Output the (X, Y) coordinate of the center of the cell containing the given text.  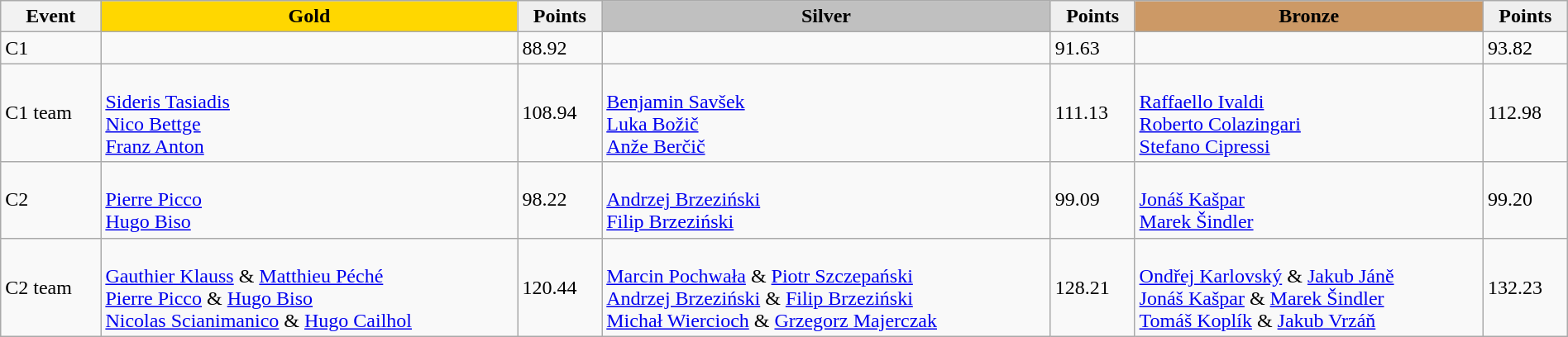
132.23 (1525, 287)
112.98 (1525, 112)
Bronze (1308, 17)
Jonáš KašparMarek Šindler (1308, 200)
Marcin Pochwała & Piotr SzczepańskiAndrzej Brzeziński & Filip BrzezińskiMichał Wiercioch & Grzegorz Majerczak (827, 287)
120.44 (560, 287)
99.09 (1092, 200)
C2 (51, 200)
Andrzej BrzezińskiFilip Brzeziński (827, 200)
Ondřej Karlovský & Jakub JáněJonáš Kašpar & Marek ŠindlerTomáš Koplík & Jakub Vrzáň (1308, 287)
Event (51, 17)
98.22 (560, 200)
Gold (309, 17)
93.82 (1525, 48)
Raffaello IvaldiRoberto ColazingariStefano Cipressi (1308, 112)
Sideris TasiadisNico BettgeFranz Anton (309, 112)
111.13 (1092, 112)
C1 (51, 48)
108.94 (560, 112)
88.92 (560, 48)
91.63 (1092, 48)
Silver (827, 17)
C1 team (51, 112)
Benjamin SavšekLuka BožičAnže Berčič (827, 112)
99.20 (1525, 200)
Pierre PiccoHugo Biso (309, 200)
Gauthier Klauss & Matthieu PéchéPierre Picco & Hugo BisoNicolas Scianimanico & Hugo Cailhol (309, 287)
C2 team (51, 287)
128.21 (1092, 287)
